Scan for the cell matching the given text and deliver its [X, Y] coordinate at center. 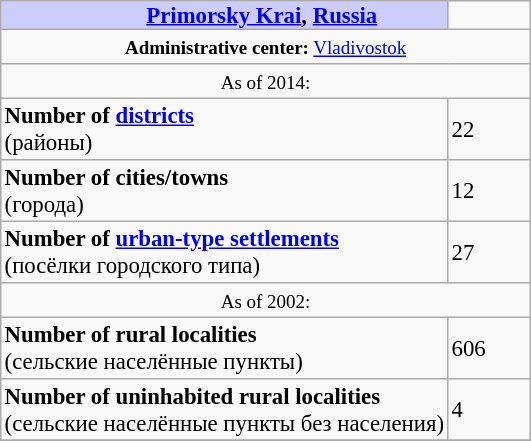
27 [489, 252]
Number of rural localities(сельские населённые пункты) [224, 348]
Number of uninhabited rural localities(сельские населённые пункты без населения) [224, 410]
As of 2002: [266, 300]
22 [489, 129]
12 [489, 191]
4 [489, 410]
Primorsky Krai, Russia [224, 15]
Number of urban-type settlements(посёлки городского типа) [224, 252]
606 [489, 348]
Administrative center: Vladivostok [266, 46]
Number of districts(районы) [224, 129]
Number of cities/towns(города) [224, 191]
As of 2014: [266, 81]
